Find where the given text appears and provide that cell's center as [X, Y] coordinate. 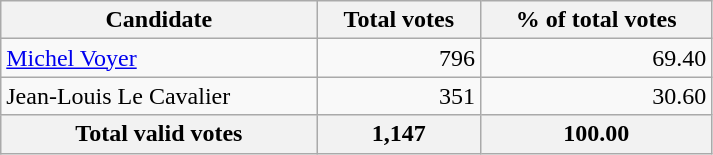
1,147 [399, 134]
796 [399, 58]
Total votes [399, 20]
Candidate [159, 20]
100.00 [596, 134]
351 [399, 96]
Michel Voyer [159, 58]
% of total votes [596, 20]
69.40 [596, 58]
Total valid votes [159, 134]
30.60 [596, 96]
Jean-Louis Le Cavalier [159, 96]
